Determine the (x, y) coordinate at the center of the cell enclosing the given text.  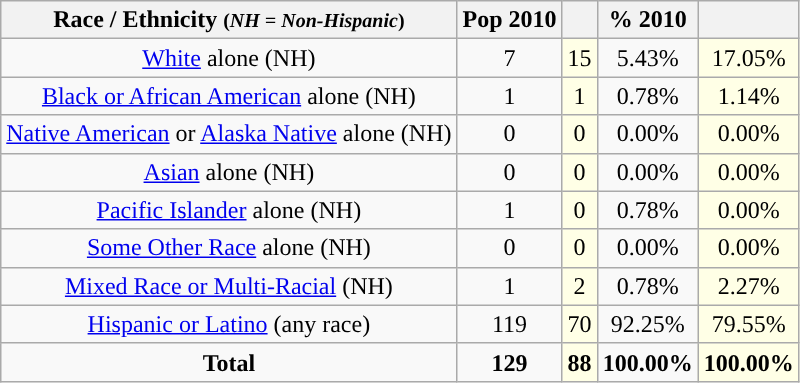
7 (510, 58)
Pacific Islander alone (NH) (229, 210)
2 (580, 286)
79.55% (748, 324)
Mixed Race or Multi-Racial (NH) (229, 286)
5.43% (648, 58)
Pop 2010 (510, 20)
Some Other Race alone (NH) (229, 248)
Asian alone (NH) (229, 172)
129 (510, 362)
White alone (NH) (229, 58)
1.14% (748, 96)
88 (580, 362)
Black or African American alone (NH) (229, 96)
92.25% (648, 324)
% 2010 (648, 20)
Hispanic or Latino (any race) (229, 324)
Race / Ethnicity (NH = Non-Hispanic) (229, 20)
Total (229, 362)
Native American or Alaska Native alone (NH) (229, 134)
119 (510, 324)
70 (580, 324)
2.27% (748, 286)
17.05% (748, 58)
15 (580, 58)
